Capture the cell that displays the provided text and extract its [X, Y] central coordinate. 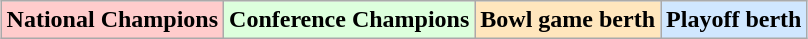
National Champions [112, 20]
Bowl game berth [568, 20]
Conference Champions [350, 20]
Playoff berth [734, 20]
